Pinpoint the cell where the given text exists, returning its [x, y] midpoint coordinate. 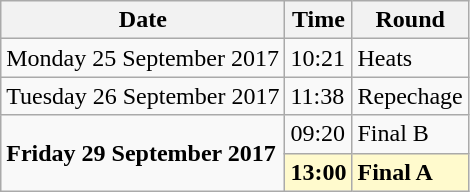
Friday 29 September 2017 [143, 153]
Final B [410, 134]
Round [410, 20]
Date [143, 20]
Repechage [410, 96]
Monday 25 September 2017 [143, 58]
11:38 [318, 96]
09:20 [318, 134]
Time [318, 20]
Heats [410, 58]
Final A [410, 172]
Tuesday 26 September 2017 [143, 96]
10:21 [318, 58]
13:00 [318, 172]
